Output the [x, y] coordinate of the center of the cell containing the given text.  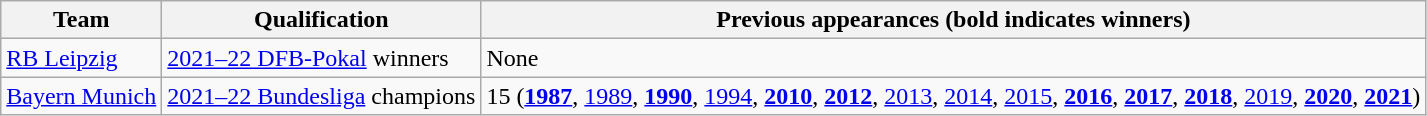
RB Leipzig [82, 58]
Bayern Munich [82, 96]
2021–22 Bundesliga champions [322, 96]
Team [82, 20]
None [954, 58]
Previous appearances (bold indicates winners) [954, 20]
15 (1987, 1989, 1990, 1994, 2010, 2012, 2013, 2014, 2015, 2016, 2017, 2018, 2019, 2020, 2021) [954, 96]
Qualification [322, 20]
2021–22 DFB-Pokal winners [322, 58]
